Locate the cell with the specified text and output its [X, Y] center coordinate. 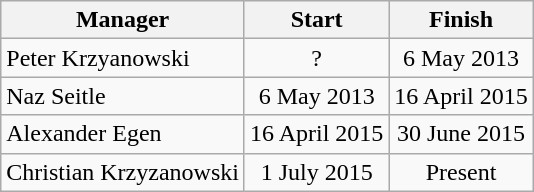
Finish [461, 20]
? [316, 58]
Manager [123, 20]
Christian Krzyzanowski [123, 172]
1 July 2015 [316, 172]
Alexander Egen [123, 134]
Naz Seitle [123, 96]
30 June 2015 [461, 134]
Peter Krzyanowski [123, 58]
Start [316, 20]
Present [461, 172]
